Find where the given text appears and provide that cell's center as (x, y) coordinate. 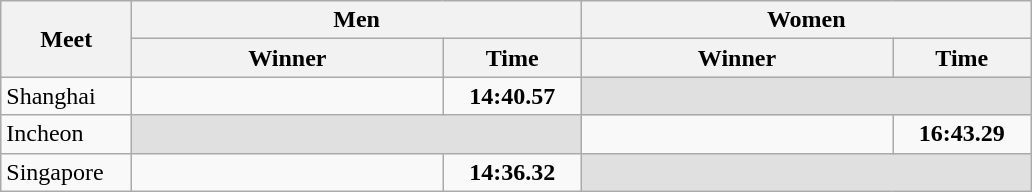
Men (357, 20)
Shanghai (66, 96)
Women (806, 20)
16:43.29 (962, 134)
Meet (66, 39)
14:40.57 (512, 96)
Singapore (66, 172)
14:36.32 (512, 172)
Incheon (66, 134)
